Return [x, y] of the center of cell containing provided text 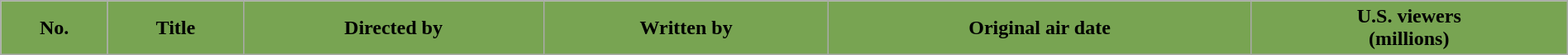
U.S. viewers(millions) [1409, 28]
Title [175, 28]
Written by [686, 28]
No. [55, 28]
Original air date [1040, 28]
Directed by [394, 28]
